For the text-containing cell, return its midpoint in (X, Y) coordinate format. 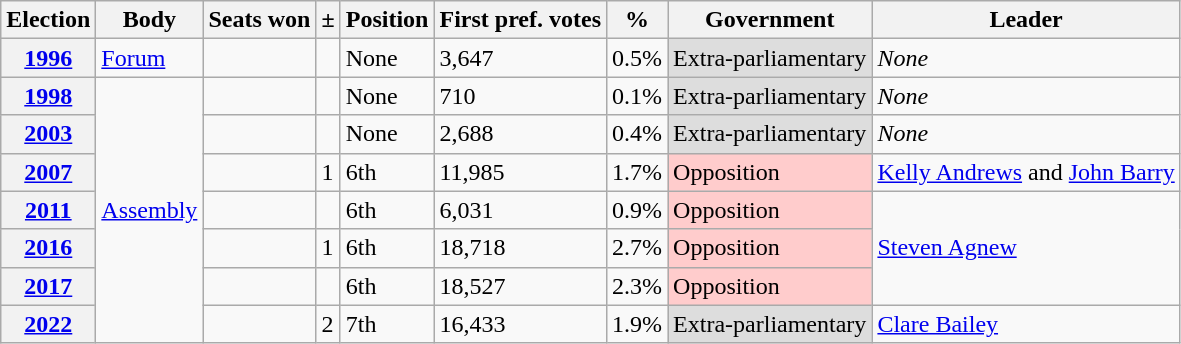
2.3% (638, 286)
First pref. votes (520, 20)
2.7% (638, 248)
Forum (150, 58)
Leader (1026, 20)
Assembly (150, 210)
2022 (48, 324)
1.9% (638, 324)
0.5% (638, 58)
18,718 (520, 248)
11,985 (520, 172)
3,647 (520, 58)
2007 (48, 172)
Kelly Andrews and John Barry (1026, 172)
1998 (48, 96)
0.9% (638, 210)
Clare Bailey (1026, 324)
7th (387, 324)
Body (150, 20)
2 (328, 324)
2017 (48, 286)
1.7% (638, 172)
Position (387, 20)
% (638, 20)
2016 (48, 248)
18,527 (520, 286)
0.4% (638, 134)
6,031 (520, 210)
0.1% (638, 96)
2011 (48, 210)
2003 (48, 134)
1996 (48, 58)
16,433 (520, 324)
710 (520, 96)
Government (770, 20)
2,688 (520, 134)
± (328, 20)
Election (48, 20)
Seats won (260, 20)
Steven Agnew (1026, 248)
